Identify which cell holds the provided text, then report its [X, Y] central coordinate. 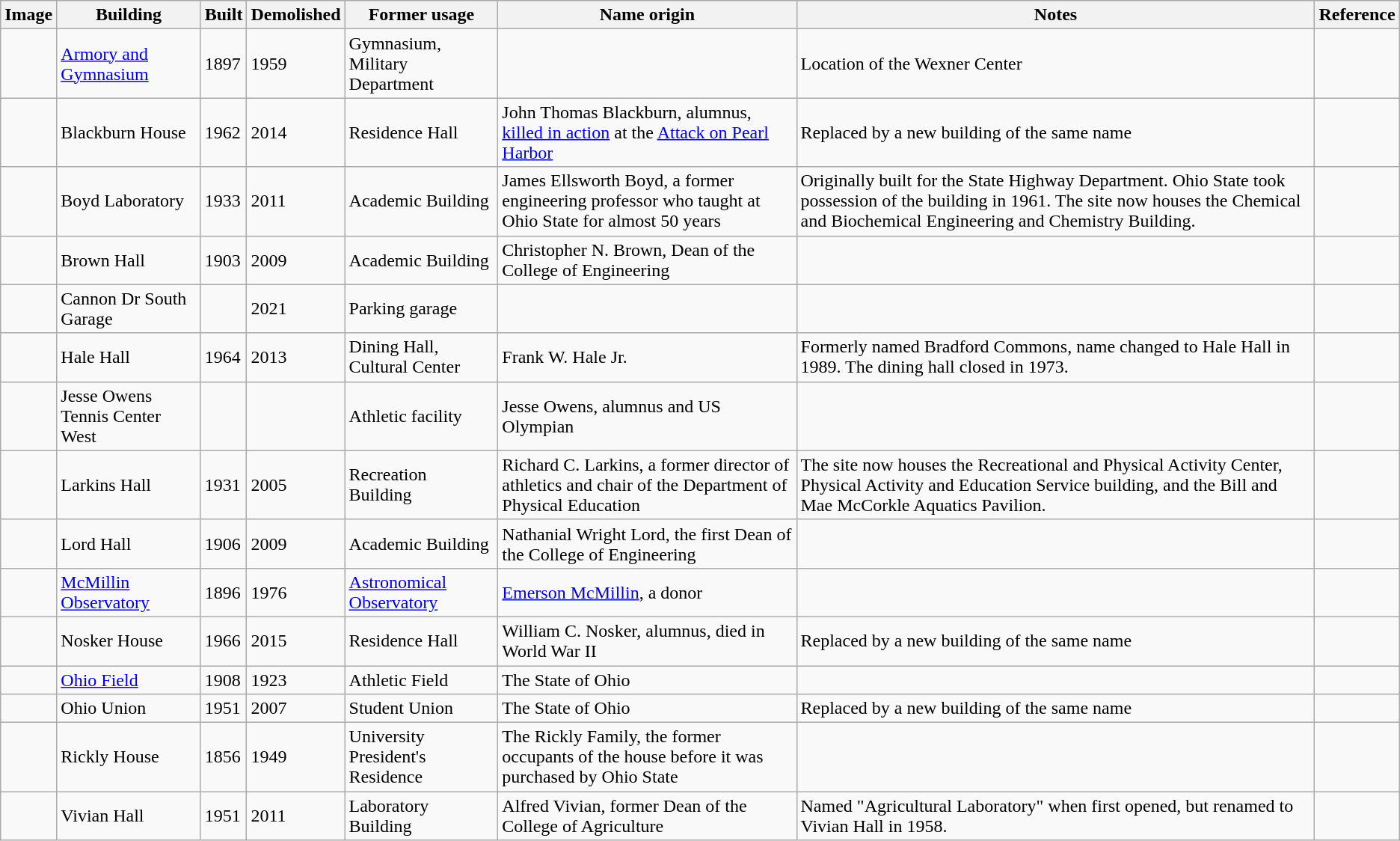
Ohio Union [129, 709]
Demolished [296, 15]
Named "Agricultural Laboratory" when first opened, but renamed to Vivian Hall in 1958. [1056, 816]
Brown Hall [129, 260]
Larkins Hall [129, 485]
Emerson McMillin, a donor [648, 593]
Boyd Laboratory [129, 201]
Nathanial Wright Lord, the first Dean of the College of Engineering [648, 543]
Armory and Gymnasium [129, 64]
William C. Nosker, alumnus, died in World War II [648, 640]
Parking garage [422, 308]
Richard C. Larkins, a former director of athletics and chair of the Department of Physical Education [648, 485]
Athletic Field [422, 680]
1966 [224, 640]
Ohio Field [129, 680]
1908 [224, 680]
2021 [296, 308]
Jesse Owens Tennis Center West [129, 416]
2014 [296, 132]
Laboratory Building [422, 816]
1856 [224, 757]
Lord Hall [129, 543]
Athletic facility [422, 416]
McMillin Observatory [129, 593]
1896 [224, 593]
Gymnasium, Military Department [422, 64]
Image [28, 15]
James Ellsworth Boyd, a former engineering professor who taught at Ohio State for almost 50 years [648, 201]
Student Union [422, 709]
1949 [296, 757]
Christopher N. Brown, Dean of the College of Engineering [648, 260]
2013 [296, 358]
1923 [296, 680]
2005 [296, 485]
Vivian Hall [129, 816]
1964 [224, 358]
Frank W. Hale Jr. [648, 358]
1976 [296, 593]
1959 [296, 64]
Notes [1056, 15]
Jesse Owens, alumnus and US Olympian [648, 416]
Reference [1357, 15]
Astronomical Observatory [422, 593]
1962 [224, 132]
Cannon Dr South Garage [129, 308]
Former usage [422, 15]
1897 [224, 64]
Nosker House [129, 640]
The Rickly Family, the former occupants of the house before it was purchased by Ohio State [648, 757]
Building [129, 15]
1903 [224, 260]
Alfred Vivian, former Dean of the College of Agriculture [648, 816]
Recreation Building [422, 485]
Hale Hall [129, 358]
John Thomas Blackburn, alumnus, killed in action at the Attack on Pearl Harbor [648, 132]
2007 [296, 709]
Dining Hall, Cultural Center [422, 358]
Built [224, 15]
Location of the Wexner Center [1056, 64]
1906 [224, 543]
Formerly named Bradford Commons, name changed to Hale Hall in 1989. The dining hall closed in 1973. [1056, 358]
Blackburn House [129, 132]
1933 [224, 201]
1931 [224, 485]
Rickly House [129, 757]
Name origin [648, 15]
2015 [296, 640]
University President's Residence [422, 757]
